Provide the (x, y) coordinate of the cell's center where the given text is located.  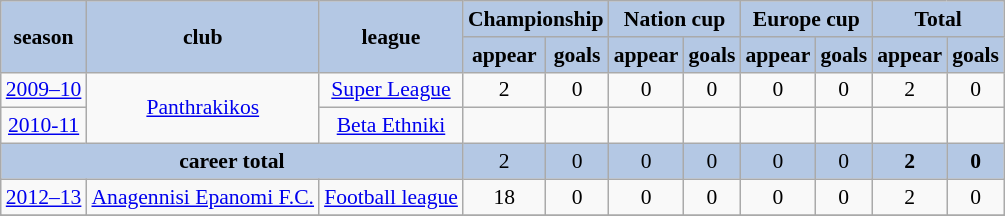
Beta Ethniki (391, 126)
season (44, 36)
Europe cup (806, 19)
Anagennisi Epanomi F.C. (202, 197)
Super League (391, 90)
Football league (391, 197)
Nation cup (675, 19)
18 (504, 197)
2012–13 (44, 197)
club (202, 36)
2009–10 (44, 90)
Panthrakikos (202, 108)
Championship (536, 19)
2010-11 (44, 126)
Total (938, 19)
career total (232, 162)
league (391, 36)
